Pinpoint the cell where the given text exists, returning its (x, y) midpoint coordinate. 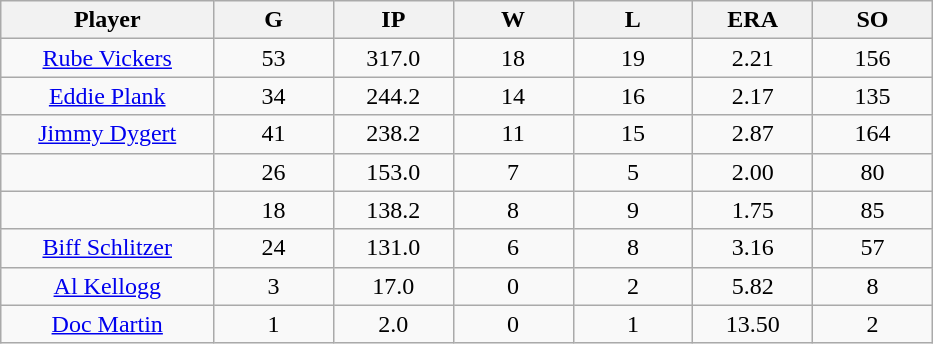
2.21 (753, 58)
L (633, 20)
135 (873, 96)
G (274, 20)
3 (274, 286)
9 (633, 210)
Doc Martin (108, 324)
164 (873, 134)
244.2 (393, 96)
1.75 (753, 210)
Biff Schlitzer (108, 248)
Eddie Plank (108, 96)
41 (274, 134)
Player (108, 20)
W (513, 20)
Jimmy Dygert (108, 134)
24 (274, 248)
15 (633, 134)
6 (513, 248)
7 (513, 172)
17.0 (393, 286)
57 (873, 248)
2.00 (753, 172)
2.0 (393, 324)
153.0 (393, 172)
53 (274, 58)
238.2 (393, 134)
SO (873, 20)
IP (393, 20)
3.16 (753, 248)
5.82 (753, 286)
80 (873, 172)
317.0 (393, 58)
Al Kellogg (108, 286)
2.17 (753, 96)
13.50 (753, 324)
11 (513, 134)
131.0 (393, 248)
14 (513, 96)
85 (873, 210)
5 (633, 172)
Rube Vickers (108, 58)
34 (274, 96)
138.2 (393, 210)
2.87 (753, 134)
26 (274, 172)
16 (633, 96)
19 (633, 58)
ERA (753, 20)
156 (873, 58)
